Scan for the cell matching the given text and deliver its [x, y] coordinate at center. 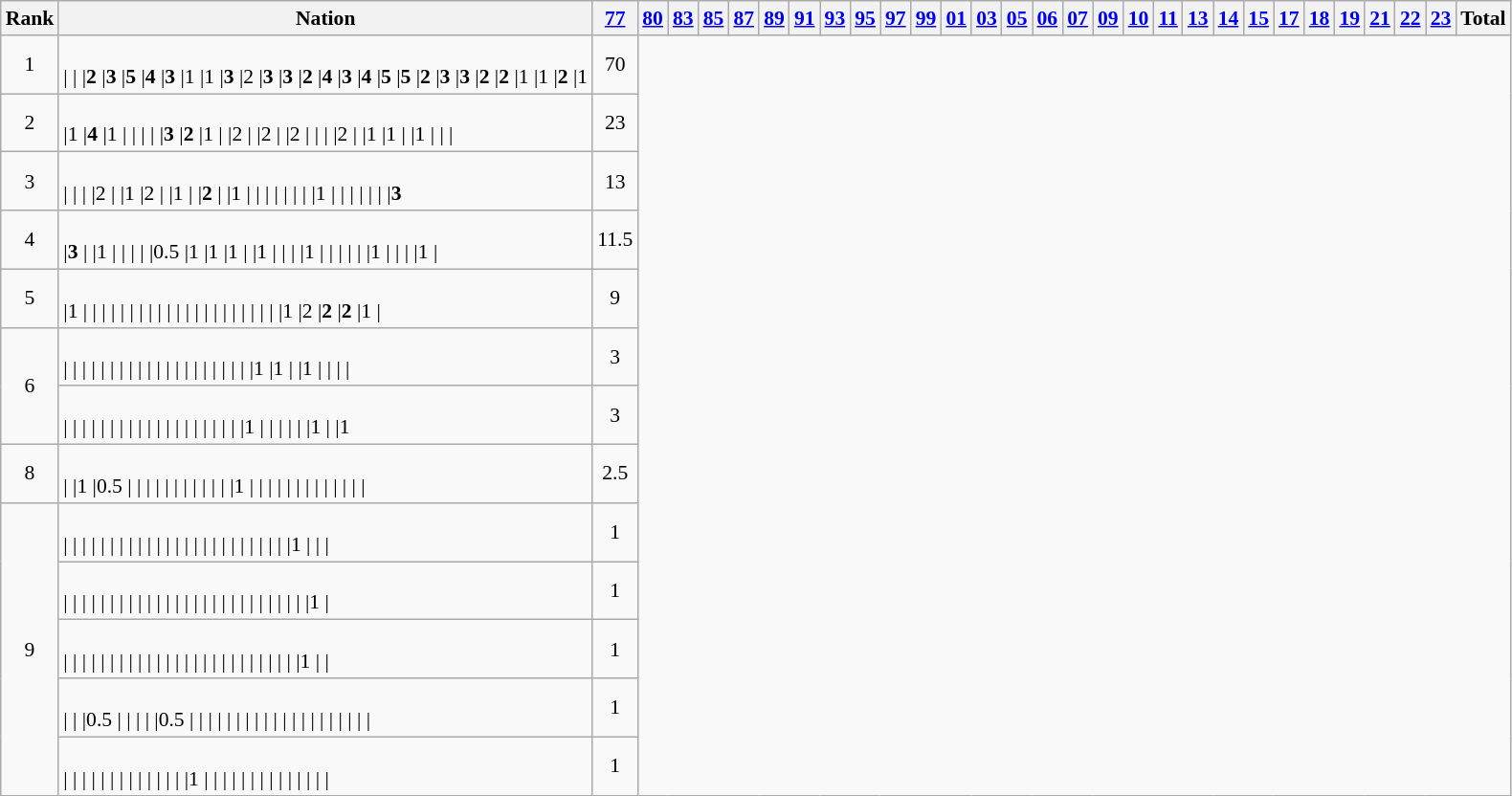
06 [1047, 18]
11 [1167, 18]
14 [1229, 18]
6 [31, 386]
95 [865, 18]
| | | |2 | |1 |2 | |1 | |2 | |1 | | | | | | | |1 | | | | | | |3 [325, 182]
Nation [325, 18]
Total [1483, 18]
97 [896, 18]
99 [926, 18]
2.5 [614, 475]
| | | | | | | | | | | | | |1 | | | | | | | | | | | | | | [325, 765]
77 [614, 18]
01 [956, 18]
5 [31, 298]
18 [1320, 18]
| | | | | | | | | | | | | | | | | | | | | | | | |1 | | | [325, 532]
93 [835, 18]
| | |2 |3 |5 |4 |3 |1 |1 |3 |2 |3 |3 |2 |4 |3 |4 |5 |5 |2 |3 |3 |2 |2 |1 |1 |2 |1 [325, 65]
| | | | | | | | | | | | | | | | | | | |1 | | | | | |1 | |1 [325, 415]
87 [744, 18]
89 [774, 18]
11.5 [614, 239]
22 [1411, 18]
|1 |4 |1 | | | | |3 |2 |1 | |2 | |2 | |2 | | | |2 | |1 |1 | |1 | | | [325, 122]
Rank [31, 18]
05 [1017, 18]
10 [1139, 18]
19 [1349, 18]
| | | | | | | | | | | | | | | | | | | | |1 |1 | |1 | | | | [325, 356]
8 [31, 475]
21 [1380, 18]
|1 | | | | | | | | | | | | | | | | | | | | | |1 |2 |2 |2 |1 | [325, 298]
|3 | |1 | | | | |0.5 |1 |1 |1 | |1 | | | |1 | | | | | |1 | | | |1 | [325, 239]
70 [614, 65]
85 [714, 18]
03 [987, 18]
17 [1289, 18]
4 [31, 239]
15 [1258, 18]
83 [683, 18]
09 [1108, 18]
2 [31, 122]
| | |0.5 | | | | |0.5 | | | | | | | | | | | | | | | | | | | | [325, 708]
80 [653, 18]
91 [805, 18]
| | | | | | | | | | | | | | | | | | | | | | | | | |1 | | [325, 649]
07 [1078, 18]
| | | | | | | | | | | | | | | | | | | | | | | | | | |1 | [325, 591]
| |1 |0.5 | | | | | | | | | | | |1 | | | | | | | | | | | | | [325, 475]
